From the cell containing the given text, extract its center point as (x, y) coordinate. 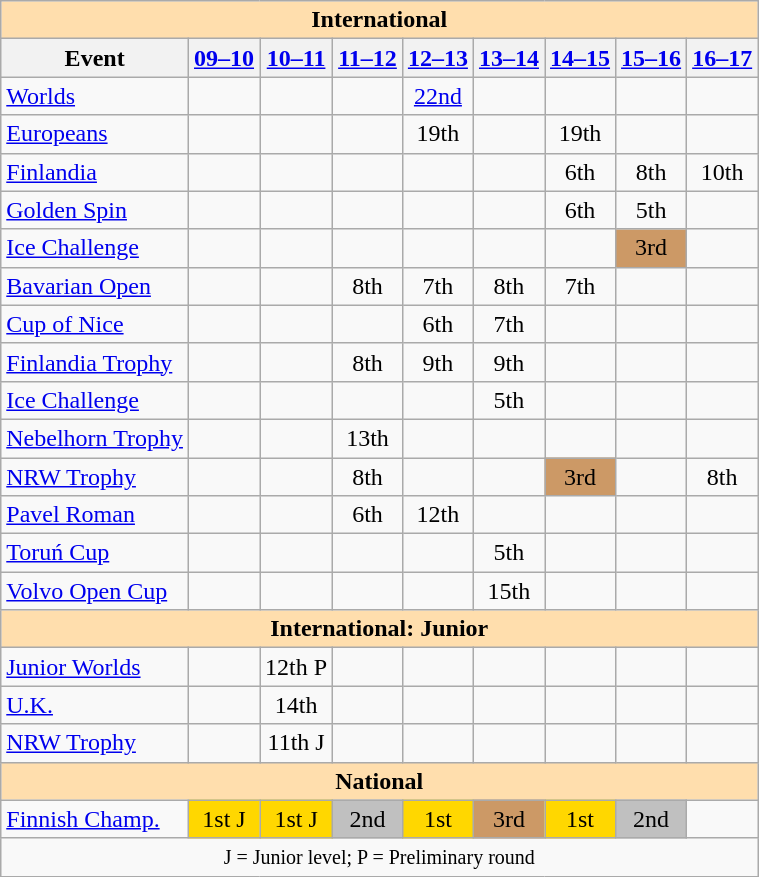
Nebelhorn Trophy (95, 438)
Finnish Champ. (95, 819)
Europeans (95, 134)
Junior Worlds (95, 667)
09–10 (224, 58)
10–11 (296, 58)
Pavel Roman (95, 515)
National (380, 781)
Event (95, 58)
U.K. (95, 705)
14–15 (580, 58)
12th P (296, 667)
International (380, 20)
15th (508, 591)
Toruń Cup (95, 553)
Bavarian Open (95, 286)
11th J (296, 743)
Worlds (95, 96)
J = Junior level; P = Preliminary round (380, 857)
12th (438, 515)
12–13 (438, 58)
Finlandia Trophy (95, 362)
13–14 (508, 58)
16–17 (722, 58)
Cup of Nice (95, 324)
International: Junior (380, 629)
11–12 (368, 58)
14th (296, 705)
13th (368, 438)
10th (722, 172)
15–16 (652, 58)
Golden Spin (95, 210)
22nd (438, 96)
Finlandia (95, 172)
Volvo Open Cup (95, 591)
